Locate the cell with the specified text and output its [x, y] center coordinate. 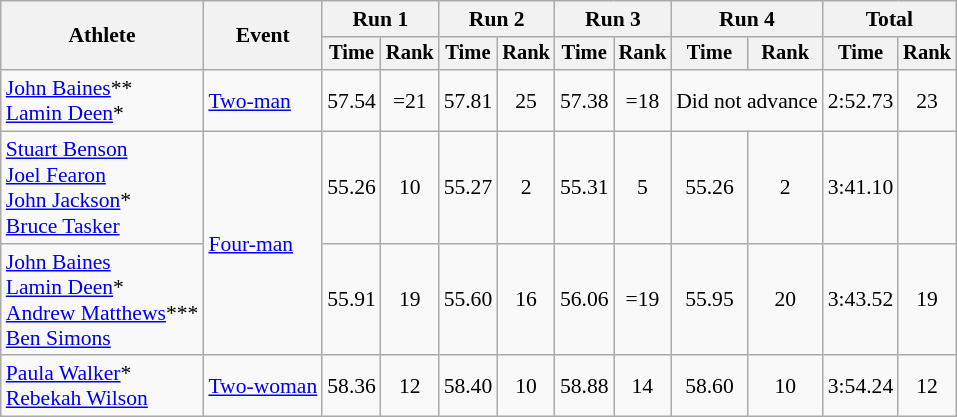
Two-woman [262, 386]
25 [526, 100]
14 [643, 386]
23 [927, 100]
57.54 [352, 100]
=21 [410, 100]
58.36 [352, 386]
58.88 [584, 386]
Athlete [102, 36]
Total [890, 19]
Run 1 [380, 19]
3:41.10 [860, 188]
57.81 [468, 100]
Run 4 [747, 19]
5 [643, 188]
2:52.73 [860, 100]
55.95 [710, 300]
Four-man [262, 244]
58.60 [710, 386]
Event [262, 36]
John BainesLamin Deen*Andrew Matthews***Ben Simons [102, 300]
=18 [643, 100]
58.40 [468, 386]
3:43.52 [860, 300]
Run 2 [497, 19]
56.06 [584, 300]
55.31 [584, 188]
Paula Walker*Rebekah Wilson [102, 386]
Two-man [262, 100]
Stuart BensonJoel FearonJohn Jackson*Bruce Tasker [102, 188]
3:54.24 [860, 386]
55.91 [352, 300]
55.27 [468, 188]
20 [786, 300]
Run 3 [613, 19]
John Baines**Lamin Deen* [102, 100]
57.38 [584, 100]
Did not advance [747, 100]
=19 [643, 300]
55.60 [468, 300]
16 [526, 300]
